Return the [X, Y] coordinate for the center point of the cell that contains the specified text.  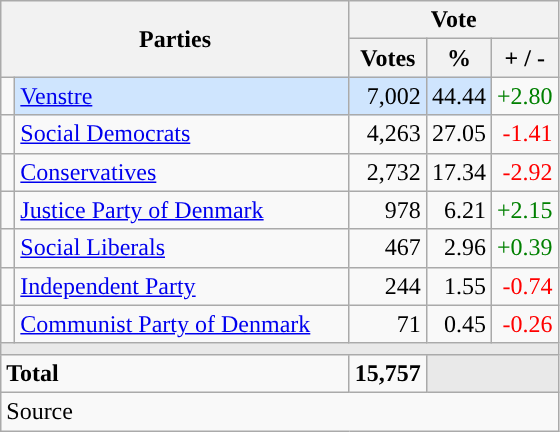
+0.39 [524, 248]
-0.74 [524, 286]
Venstre [182, 96]
Social Liberals [182, 248]
+ / - [524, 58]
-0.26 [524, 324]
% [458, 58]
Communist Party of Denmark [182, 324]
0.45 [458, 324]
Justice Party of Denmark [182, 210]
4,263 [388, 134]
+2.15 [524, 210]
27.05 [458, 134]
Source [280, 411]
44.44 [458, 96]
Independent Party [182, 286]
2,732 [388, 172]
Parties [176, 39]
244 [388, 286]
7,002 [388, 96]
978 [388, 210]
1.55 [458, 286]
15,757 [388, 373]
Social Democrats [182, 134]
Total [176, 373]
Vote [454, 20]
2.96 [458, 248]
-1.41 [524, 134]
+2.80 [524, 96]
-2.92 [524, 172]
467 [388, 248]
Conservatives [182, 172]
Votes [388, 58]
71 [388, 324]
6.21 [458, 210]
17.34 [458, 172]
